Return the (x, y) coordinate for the center point of the cell that contains the specified text.  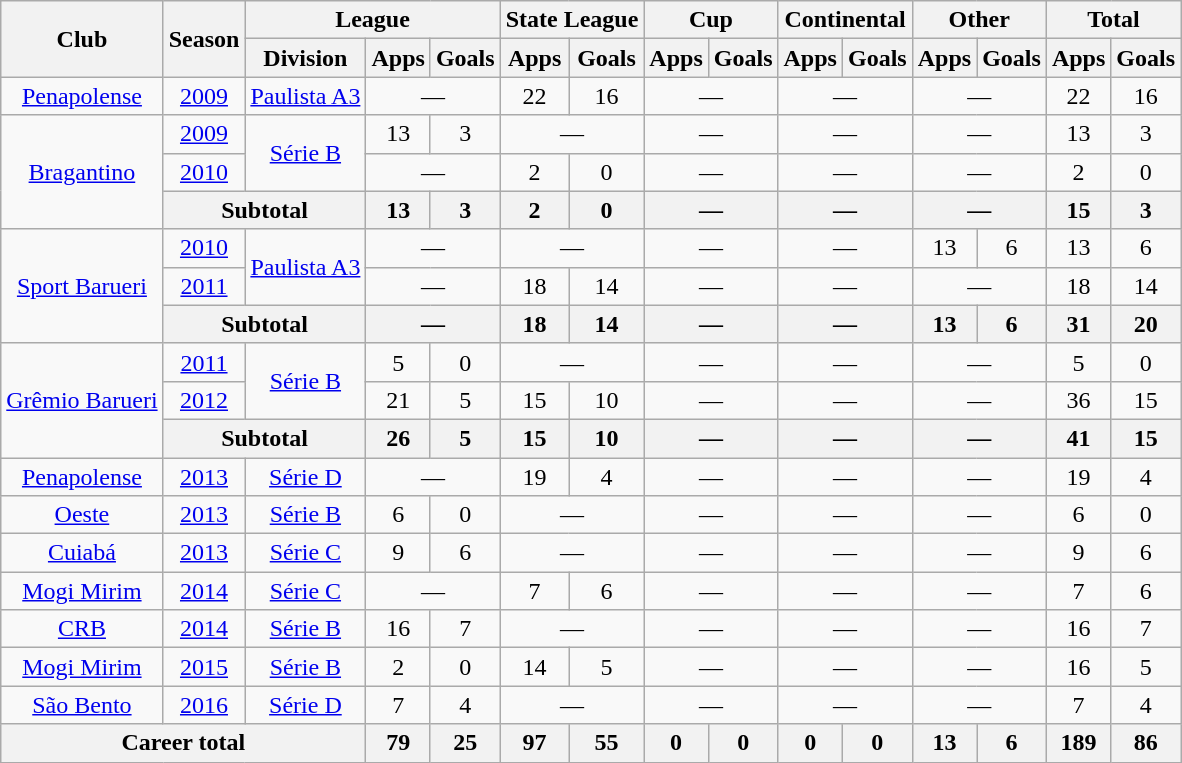
League (372, 20)
86 (1146, 743)
Grêmio Barueri (82, 400)
2012 (204, 400)
21 (398, 400)
Cuiabá (82, 553)
Oeste (82, 515)
20 (1146, 324)
36 (1078, 400)
2015 (204, 667)
189 (1078, 743)
Total (1113, 20)
Career total (184, 743)
State League (572, 20)
31 (1078, 324)
Bragantino (82, 172)
Division (306, 58)
25 (465, 743)
Club (82, 39)
26 (398, 438)
São Bento (82, 705)
41 (1078, 438)
79 (398, 743)
2016 (204, 705)
CRB (82, 629)
Season (204, 39)
Sport Barueri (82, 286)
97 (534, 743)
Other (979, 20)
Cup (711, 20)
55 (606, 743)
Continental (845, 20)
